Return [x, y] of the center of cell containing provided text 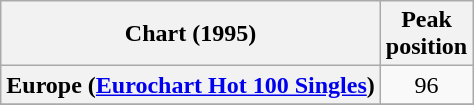
96 [426, 85]
Chart (1995) [191, 34]
Europe (Eurochart Hot 100 Singles) [191, 85]
Peakposition [426, 34]
